Output the (X, Y) coordinate of the center of the cell containing the given text.  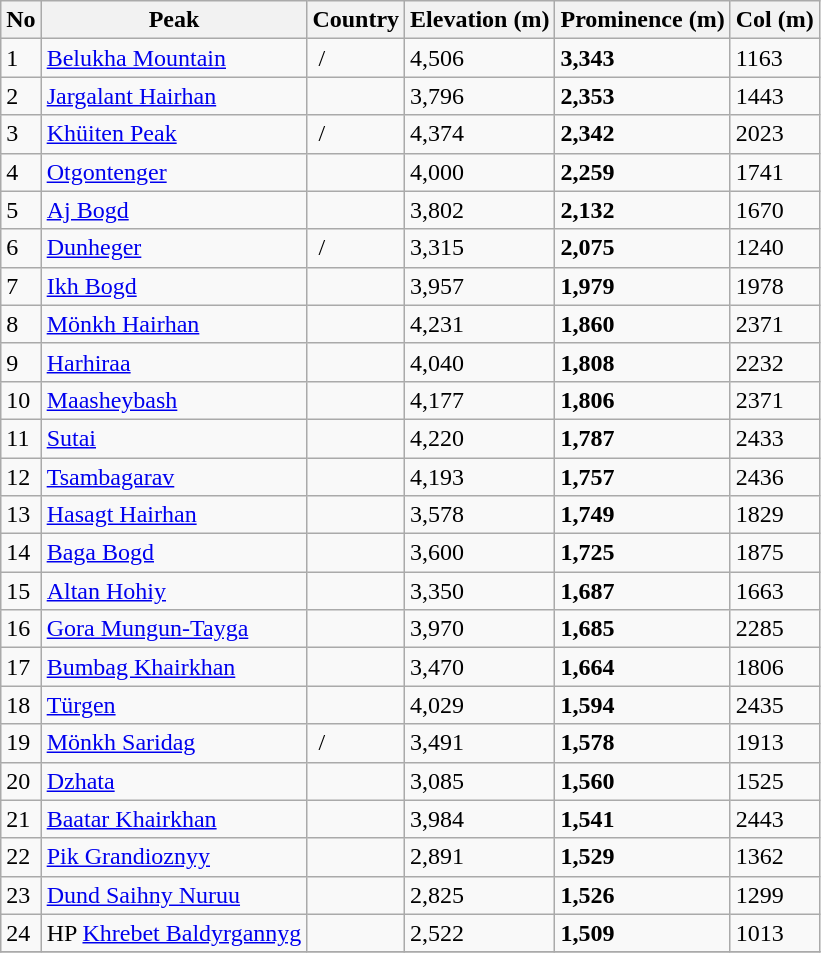
1,541 (642, 819)
2443 (774, 819)
Sutai (174, 438)
1,685 (642, 629)
Country (356, 20)
1013 (774, 933)
1,526 (642, 895)
2,259 (642, 172)
3,970 (480, 629)
1,806 (642, 400)
1,860 (642, 324)
2,342 (642, 134)
1,787 (642, 438)
1978 (774, 286)
6 (21, 248)
3,984 (480, 819)
1 (21, 58)
Pik Grandioznyy (174, 857)
1,687 (642, 591)
15 (21, 591)
2023 (774, 134)
1741 (774, 172)
3,350 (480, 591)
3,802 (480, 210)
1,725 (642, 553)
12 (21, 477)
1,529 (642, 857)
7 (21, 286)
1525 (774, 781)
1913 (774, 743)
13 (21, 515)
Ikh Bogd (174, 286)
4,000 (480, 172)
2,353 (642, 96)
4,177 (480, 400)
1,594 (642, 705)
14 (21, 553)
Peak (174, 20)
Hasagt Hairhan (174, 515)
23 (21, 895)
Gora Mungun-Tayga (174, 629)
3,343 (642, 58)
Baatar Khairkhan (174, 819)
3,796 (480, 96)
8 (21, 324)
3,085 (480, 781)
21 (21, 819)
4,231 (480, 324)
HP Khrebet Baldyrgannyg (174, 933)
4,040 (480, 362)
Mönkh Saridag (174, 743)
3,470 (480, 667)
5 (21, 210)
Aj Bogd (174, 210)
1,560 (642, 781)
2285 (774, 629)
2 (21, 96)
3,600 (480, 553)
2,132 (642, 210)
Türgen (174, 705)
Belukha Mountain (174, 58)
1663 (774, 591)
2,522 (480, 933)
1,808 (642, 362)
2433 (774, 438)
1670 (774, 210)
22 (21, 857)
20 (21, 781)
3,491 (480, 743)
Otgontenger (174, 172)
3,957 (480, 286)
16 (21, 629)
1362 (774, 857)
Elevation (m) (480, 20)
3,578 (480, 515)
4,220 (480, 438)
11 (21, 438)
Harhiraa (174, 362)
1443 (774, 96)
1,757 (642, 477)
2,825 (480, 895)
1,979 (642, 286)
Baga Bogd (174, 553)
24 (21, 933)
18 (21, 705)
1163 (774, 58)
Khüiten Peak (174, 134)
19 (21, 743)
Maasheybash (174, 400)
2,075 (642, 248)
Dunheger (174, 248)
1,664 (642, 667)
4,506 (480, 58)
Prominence (m) (642, 20)
1299 (774, 895)
4,374 (480, 134)
1,749 (642, 515)
Col (m) (774, 20)
Dund Saihny Nuruu (174, 895)
1829 (774, 515)
17 (21, 667)
1240 (774, 248)
1806 (774, 667)
9 (21, 362)
1875 (774, 553)
Tsambagarav (174, 477)
2232 (774, 362)
4,193 (480, 477)
2435 (774, 705)
3,315 (480, 248)
1,509 (642, 933)
Bumbag Khairkhan (174, 667)
4,029 (480, 705)
3 (21, 134)
10 (21, 400)
1,578 (642, 743)
2436 (774, 477)
No (21, 20)
Altan Hohiy (174, 591)
Jargalant Hairhan (174, 96)
4 (21, 172)
Mönkh Hairhan (174, 324)
2,891 (480, 857)
Dzhata (174, 781)
